Determine the (x, y) coordinate at the center of the cell enclosing the given text.  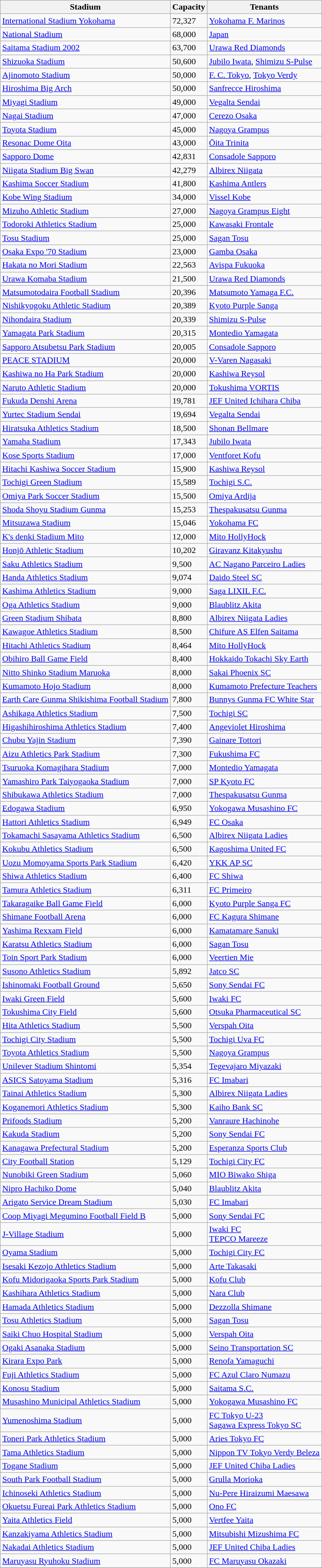
SP Kyoto FC (265, 781)
Kashiwa no Ha Park Stadium (86, 374)
Mitsubishi Mizushima FC (265, 1534)
Tamura Athletics Stadium (86, 890)
Kokubu Athletics Stadium (86, 849)
Uozu Momoyama Sports Park Stadium (86, 863)
Tsuruoka Komagihara Stadium (86, 767)
Hamada Athletics Stadium (86, 1307)
Nipro Hachiko Dome (86, 1188)
Oga Athletics Stadium (86, 605)
Gainare Tottori (265, 740)
Yamaha Stadium (86, 442)
10,202 (189, 550)
PEACE STADIUM (86, 360)
68,000 (189, 34)
Iwaki FCTEPCO Mareeze (265, 1234)
Ōita Trinita (265, 143)
Hiroshima Big Arch (86, 88)
Yashima Rexxam Field (86, 930)
5,354 (189, 1066)
Toin Sport Park Stadium (86, 958)
V-Varen Nagasaki (265, 360)
Shizuoka Stadium (86, 61)
Coop Miyagi Megumino Football Field B (86, 1216)
Hattori Athletics Stadium (86, 822)
Ichinoseki Athletics Stadium (86, 1493)
Shibukawa Athletics Stadium (86, 795)
Naruto Athletic Stadium (86, 387)
Hokkaido Tokachi Sky Earth (265, 659)
Yamagata Park Stadium (86, 333)
Toneri Park Athletics Stadium (86, 1438)
Jatco SC (265, 971)
Tegevajaro Miyazaki (265, 1066)
Fukuda Denshi Arena (86, 401)
FC Primeiro (265, 890)
Unilever Stadium Shintomi (86, 1066)
Nu-Pere Hiraizumi Maesawa (265, 1493)
Takaragaike Ball Game Field (86, 903)
5,030 (189, 1202)
47,000 (189, 116)
5,060 (189, 1175)
Dezzolla Shimane (265, 1307)
FC Tokyo U-23Sagawa Express Tokyo SC (265, 1420)
8,800 (189, 618)
20,315 (189, 333)
Nippon TV Tokyo Verdy Beleza (265, 1452)
5,650 (189, 985)
Jubilo Iwata, Shimizu S-Pulse (265, 61)
Kumamoto Prefecture Teachers (265, 686)
Veertien Mie (265, 958)
Shimizu S-Pulse (265, 319)
Kofu Midorigaoka Sports Park Stadium (86, 1280)
Yokohama F. Marinos (265, 21)
17,343 (189, 442)
Okuetsu Fureai Park Athletics Stadium (86, 1507)
Earth Care Gunma Shikishima Football Stadium (86, 700)
5,892 (189, 971)
Tosu Athletics Stadium (86, 1320)
Tochigi Green Stadium (86, 482)
Fuji Athletics Stadium (86, 1375)
Daido Steel SC (265, 577)
Tenants (265, 7)
Ajinomoto Stadium (86, 75)
FC Osaka (265, 822)
Oyama Stadium (86, 1252)
21,500 (189, 279)
Chifure AS Elfen Saitama (265, 632)
20,389 (189, 306)
Toyota Athletics Stadium (86, 1053)
Cerezo Osaka (265, 116)
Nakadai Athletics Stadium (86, 1547)
Kashima Antlers (265, 184)
Hitachi Kashiwa Soccer Stadium (86, 469)
15,900 (189, 469)
Giravanz Kitakyushu (265, 550)
Renofa Yamaguchi (265, 1361)
Tochigi SC (265, 713)
Kanzakiyama Athletics Stadium (86, 1534)
34,000 (189, 197)
Saga LIXIL F.C. (265, 591)
Saiki Chuo Hospital Stadium (86, 1334)
F. C. Tokyo, Tokyo Verdy (265, 75)
Kobe Wing Stadium (86, 197)
Higashihiroshima Athletics Stadium (86, 727)
Otsuka Pharmaceutical SC (265, 1012)
Kyoto Purple Sanga FC (265, 903)
Japan (265, 34)
Tochigi Uva FC (265, 1039)
Kakuda Stadium (86, 1134)
Musashino Municipal Athletics Stadium (86, 1402)
Shimane Football Arena (86, 917)
8,400 (189, 659)
Aizu Athletics Park Stadium (86, 754)
Iwaki Green Field (86, 998)
45,000 (189, 129)
Hakata no Mori Stadium (86, 265)
5,129 (189, 1161)
7,500 (189, 713)
Vanraure Hachinohe (265, 1121)
7,800 (189, 700)
6,420 (189, 863)
Shiwa Athletics Stadium (86, 876)
Tochigi City Stadium (86, 1039)
Kumamoto Hojo Stadium (86, 686)
Kashima Athletics Stadium (86, 591)
Osaka Expo '70 Stadium (86, 252)
FC Shiwa (265, 876)
42,831 (189, 156)
Matsumotodaira Football Stadium (86, 292)
15,500 (189, 496)
43,000 (189, 143)
FC Kagura Shimane (265, 917)
Nagai Stadium (86, 116)
Resonac Dome Oita (86, 143)
6,949 (189, 822)
Fukushima FC (265, 754)
Tokushima City Field (86, 1012)
Yamashiro Park Taiyogaoka Stadium (86, 781)
Saitama S.C. (265, 1388)
Sapporo Dome (86, 156)
Ishinomaki Football Ground (86, 985)
Shoda Shoyu Stadium Gunma (86, 509)
Gamba Osaka (265, 252)
Tochigi S.C. (265, 482)
Kose Sports Stadium (86, 455)
7,300 (189, 754)
Chubu Yajin Stadium (86, 740)
Kofu Club (265, 1280)
Prifoods Stadium (86, 1121)
Nitto Shinko Stadium Maruoka (86, 673)
8,464 (189, 645)
6,950 (189, 808)
Kyoto Purple Sanga (265, 306)
7,400 (189, 727)
Susono Athletics Stadium (86, 971)
Ventforet Kofu (265, 455)
22,563 (189, 265)
Todoroki Athletics Stadium (86, 224)
Obihiro Ball Game Field (86, 659)
Grulla Morioka (265, 1479)
Koganemori Athletics Stadium (86, 1107)
Hiratsuka Athletics Stadium (86, 428)
72,327 (189, 21)
17,000 (189, 455)
Albirex Niigata (265, 170)
Kanagawa Prefectural Stadium (86, 1148)
9,074 (189, 577)
Arigato Service Dream Stadium (86, 1202)
Kashihara Athletics Stadium (86, 1293)
63,700 (189, 48)
Shonan Bellmare (265, 428)
Miyagi Stadium (86, 102)
MIO Biwako Shiga (265, 1175)
Honjō Athletic Stadium (86, 550)
15,046 (189, 523)
Hitachi Athletics Stadium (86, 645)
20,339 (189, 319)
Kamatamare Sanuki (265, 930)
International Stadium Yokohama (86, 21)
Esperanza Sports Club (265, 1148)
Kawagoe Athletics Stadium (86, 632)
20,005 (189, 346)
Sanfrecce Hiroshima (265, 88)
Green Stadium Shibata (86, 618)
FC Maruyasu Okazaki (265, 1561)
Urawa Komaba Stadium (86, 279)
15,253 (189, 509)
Ashikaga Athletics Stadium (86, 713)
Niigata Stadium Big Swan (86, 170)
Mizuho Athletic Stadium (86, 211)
7,390 (189, 740)
23,000 (189, 252)
5,316 (189, 1080)
Iwaki FC (265, 998)
FC Azul Claro Numazu (265, 1375)
YKK AP SC (265, 863)
Saku Athletics Stadium (86, 564)
Nagoya Grampus Eight (265, 211)
Ono FC (265, 1507)
Isesaki Kezojo Athletics Stadium (86, 1266)
Matsumoto Yamaga F.C. (265, 292)
Yokohama FC (265, 523)
41,800 (189, 184)
City Football Station (86, 1161)
Nunobiki Green Stadium (86, 1175)
Kirara Expo Park (86, 1361)
AC Nagano Parceiro Ladies (265, 564)
5,040 (189, 1188)
49,000 (189, 102)
Avispa Fukuoka (265, 265)
Bunnys Gunma FC White Star (265, 700)
Omiya Park Soccer Stadium (86, 496)
12,000 (189, 537)
Arte Takasaki (265, 1266)
Nara Club (265, 1293)
Omiya Ardija (265, 496)
Maruyasu Ryuhoku Stadium (86, 1561)
Saitama Stadium 2002 (86, 48)
18,500 (189, 428)
Mitsuzawa Stadium (86, 523)
6,311 (189, 890)
Karatsu Athletics Stadium (86, 944)
8,500 (189, 632)
Kagoshima United FC (265, 849)
J-Village Stadium (86, 1234)
Tokushima VORTIS (265, 387)
20,396 (189, 292)
Edogawa Stadium (86, 808)
6,400 (189, 876)
Konosu Stadium (86, 1388)
JEF United Ichihara Chiba (265, 401)
Nihondaira Stadium (86, 319)
Tokamachi Sasayama Athletics Stadium (86, 836)
9,500 (189, 564)
Tosu Stadium (86, 238)
Sapporo Atsubetsu Park Stadium (86, 346)
Tainai Athletics Stadium (86, 1093)
Togane Stadium (86, 1466)
19,694 (189, 415)
Tama Athletics Stadium (86, 1452)
15,589 (189, 482)
42,279 (189, 170)
Capacity (189, 7)
National Stadium (86, 34)
Toyota Stadium (86, 129)
Nishikyogoku Athletic Stadium (86, 306)
Handa Athletics Stadium (86, 577)
Jubilo Iwata (265, 442)
Yumenoshima Stadium (86, 1420)
50,600 (189, 61)
Kashima Soccer Stadium (86, 184)
Stadium (86, 7)
ASICS Satoyama Stadium (86, 1080)
Ogaki Asanaka Stadium (86, 1348)
Aries Tokyo FC (265, 1438)
Angeviolet Hiroshima (265, 727)
South Park Football Stadium (86, 1479)
19,781 (189, 401)
Kaiho Bank SC (265, 1107)
K's denki Stadium Mito (86, 537)
Yaita Athletics Field (86, 1520)
Sakai Phoenix SC (265, 673)
Yurtec Stadium Sendai (86, 415)
Vissel Kobe (265, 197)
Seino Transportation SC (265, 1348)
Vertfee Yaita (265, 1520)
Kawasaki Frontale (265, 224)
27,000 (189, 211)
Hita Athletics Stadium (86, 1025)
